From the cell containing the given text, extract its center point as (x, y) coordinate. 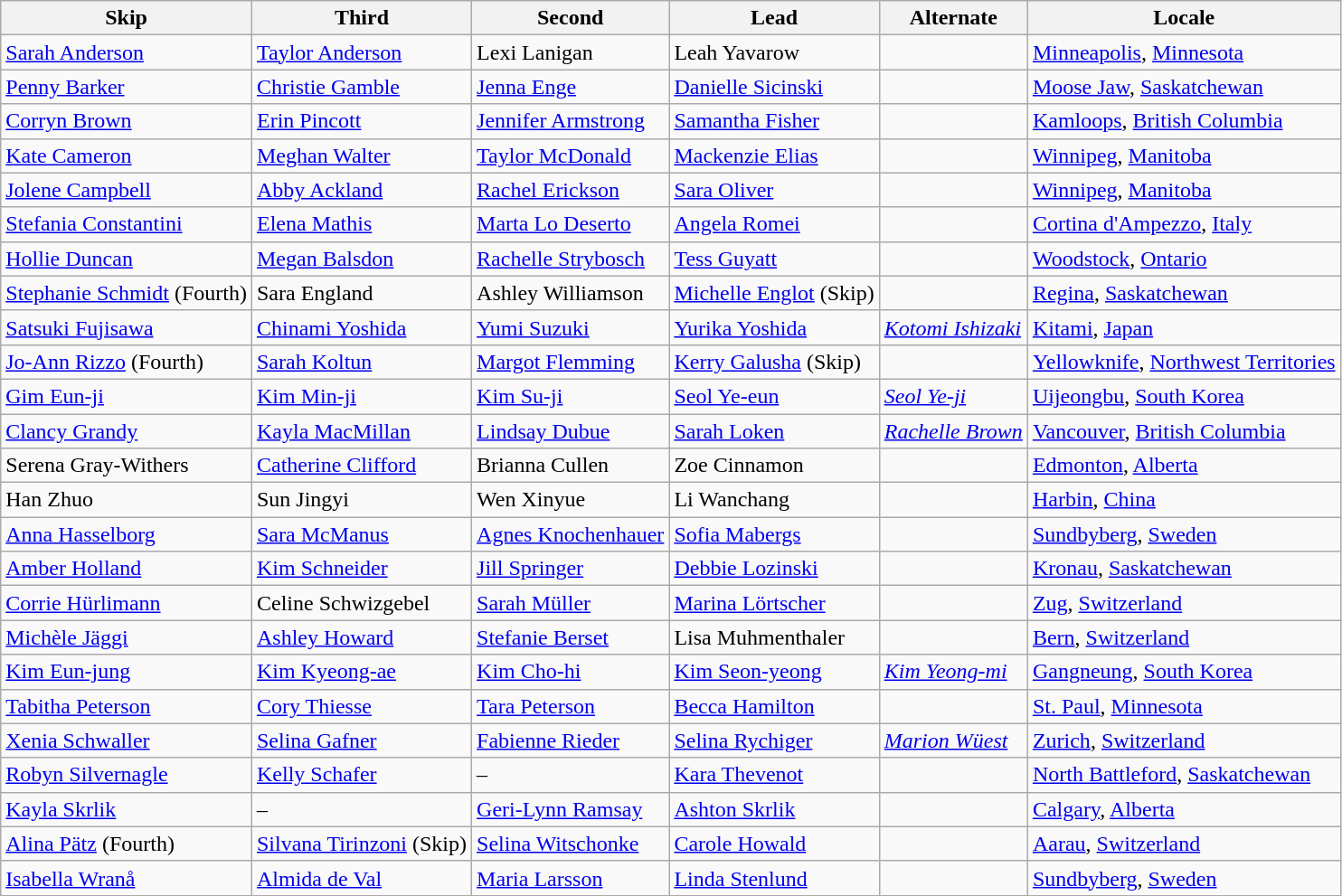
Kitami, Japan (1184, 327)
Meghan Walter (362, 156)
Tess Guyatt (774, 259)
Almida de Val (362, 878)
Kelly Schafer (362, 775)
Yurika Yoshida (774, 327)
Regina, Saskatchewan (1184, 293)
Gim Eun-ji (127, 396)
Kim Eun-jung (127, 672)
Corrie Hürlimann (127, 603)
Ashley Howard (362, 637)
Selina Gafner (362, 740)
North Battleford, Saskatchewan (1184, 775)
Li Wanchang (774, 500)
Selina Rychiger (774, 740)
Zurich, Switzerland (1184, 740)
Kara Thevenot (774, 775)
Calgary, Alberta (1184, 809)
Angela Romei (774, 224)
Rachel Erickson (571, 190)
Zoe Cinnamon (774, 466)
Kim Seon-yeong (774, 672)
Taylor McDonald (571, 156)
Serena Gray-Withers (127, 466)
Selina Witschonke (571, 844)
Seol Ye-eun (774, 396)
Zug, Switzerland (1184, 603)
Seol Ye-ji (953, 396)
Sun Jingyi (362, 500)
Skip (127, 18)
Marina Lörtscher (774, 603)
Rachelle Strybosch (571, 259)
Margot Flemming (571, 362)
Bern, Switzerland (1184, 637)
Catherine Clifford (362, 466)
Debbie Lozinski (774, 569)
Vancouver, British Columbia (1184, 431)
Kronau, Saskatchewan (1184, 569)
Jenna Enge (571, 87)
Kim Schneider (362, 569)
Marion Wüest (953, 740)
Marta Lo Deserto (571, 224)
Sara England (362, 293)
Kamloops, British Columbia (1184, 121)
Maria Larsson (571, 878)
Michèle Jäggi (127, 637)
Kim Yeong-mi (953, 672)
St. Paul, Minnesota (1184, 706)
Ashton Skrlik (774, 809)
Brianna Cullen (571, 466)
Celine Schwizgebel (362, 603)
Ashley Williamson (571, 293)
Jennifer Armstrong (571, 121)
Jill Springer (571, 569)
Erin Pincott (362, 121)
Jo-Ann Rizzo (Fourth) (127, 362)
Yumi Suzuki (571, 327)
Sara Oliver (774, 190)
Mackenzie Elias (774, 156)
Taylor Anderson (362, 52)
Jolene Campbell (127, 190)
Yellowknife, Northwest Territories (1184, 362)
Fabienne Rieder (571, 740)
Clancy Grandy (127, 431)
Satsuki Fujisawa (127, 327)
Sarah Müller (571, 603)
Penny Barker (127, 87)
Megan Balsdon (362, 259)
Minneapolis, Minnesota (1184, 52)
Robyn Silvernagle (127, 775)
Christie Gamble (362, 87)
Samantha Fisher (774, 121)
Lead (774, 18)
Sarah Anderson (127, 52)
Lisa Muhmenthaler (774, 637)
Stephanie Schmidt (Fourth) (127, 293)
Rachelle Brown (953, 431)
Kotomi Ishizaki (953, 327)
Abby Ackland (362, 190)
Moose Jaw, Saskatchewan (1184, 87)
Chinami Yoshida (362, 327)
Linda Stenlund (774, 878)
Leah Yavarow (774, 52)
Cortina d'Ampezzo, Italy (1184, 224)
Alternate (953, 18)
Wen Xinyue (571, 500)
Silvana Tirinzoni (Skip) (362, 844)
Carole Howald (774, 844)
Aarau, Switzerland (1184, 844)
Edmonton, Alberta (1184, 466)
Michelle Englot (Skip) (774, 293)
Sara McManus (362, 534)
Becca Hamilton (774, 706)
Third (362, 18)
Sarah Koltun (362, 362)
Hollie Duncan (127, 259)
Amber Holland (127, 569)
Elena Mathis (362, 224)
Lindsay Dubue (571, 431)
Kayla MacMillan (362, 431)
Kate Cameron (127, 156)
Kim Cho-hi (571, 672)
Gangneung, South Korea (1184, 672)
Locale (1184, 18)
Kerry Galusha (Skip) (774, 362)
Kayla Skrlik (127, 809)
Kim Kyeong-ae (362, 672)
Xenia Schwaller (127, 740)
Kim Su-ji (571, 396)
Second (571, 18)
Kim Min-ji (362, 396)
Anna Hasselborg (127, 534)
Sarah Loken (774, 431)
Geri-Lynn Ramsay (571, 809)
Uijeongbu, South Korea (1184, 396)
Sofia Mabergs (774, 534)
Agnes Knochenhauer (571, 534)
Cory Thiesse (362, 706)
Stefanie Berset (571, 637)
Tabitha Peterson (127, 706)
Tara Peterson (571, 706)
Lexi Lanigan (571, 52)
Isabella Wranå (127, 878)
Woodstock, Ontario (1184, 259)
Alina Pätz (Fourth) (127, 844)
Han Zhuo (127, 500)
Danielle Sicinski (774, 87)
Stefania Constantini (127, 224)
Corryn Brown (127, 121)
Harbin, China (1184, 500)
